Capture the cell that displays the provided text and extract its [X, Y] central coordinate. 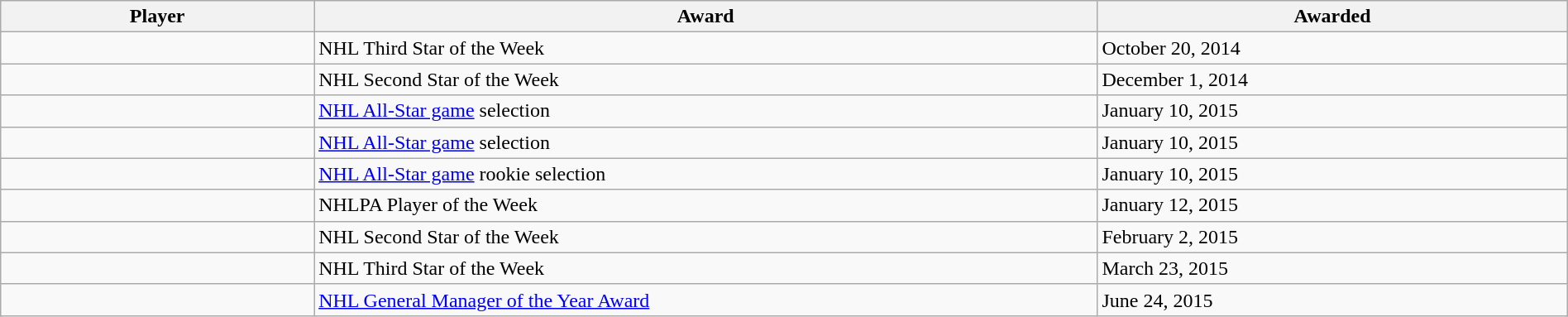
March 23, 2015 [1332, 268]
Awarded [1332, 17]
February 2, 2015 [1332, 237]
NHL All-Star game rookie selection [706, 174]
NHL General Manager of the Year Award [706, 300]
Award [706, 17]
October 20, 2014 [1332, 48]
January 12, 2015 [1332, 205]
NHLPA Player of the Week [706, 205]
December 1, 2014 [1332, 79]
Player [157, 17]
June 24, 2015 [1332, 300]
